Capture the cell that displays the provided text and extract its [x, y] central coordinate. 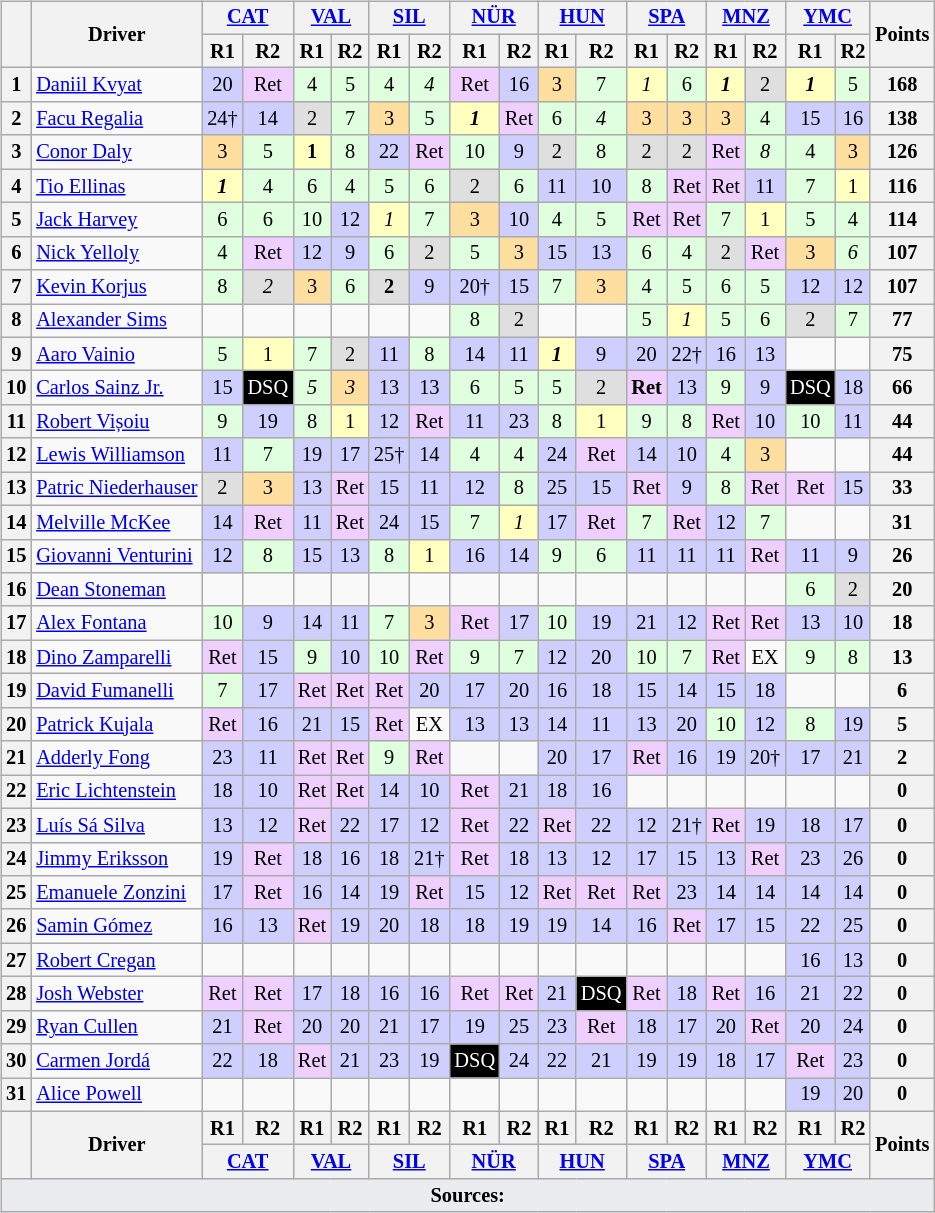
Eric Lichtenstein [116, 792]
168 [902, 85]
27 [16, 960]
Carmen Jordá [116, 1061]
Aaro Vainio [116, 354]
29 [16, 1027]
28 [16, 994]
Dino Zamparelli [116, 657]
116 [902, 186]
Melville McKee [116, 522]
Jimmy Eriksson [116, 859]
Conor Daly [116, 152]
Facu Regalia [116, 119]
David Fumanelli [116, 691]
Jack Harvey [116, 220]
Alex Fontana [116, 623]
114 [902, 220]
Patric Niederhauser [116, 489]
77 [902, 321]
24† [222, 119]
66 [902, 388]
Samin Gómez [116, 926]
Josh Webster [116, 994]
25† [389, 455]
Tio Ellinas [116, 186]
22† [687, 354]
Emanuele Zonzini [116, 893]
Kevin Korjus [116, 287]
Alice Powell [116, 1095]
Sources: [468, 1196]
Luís Sá Silva [116, 825]
75 [902, 354]
126 [902, 152]
Dean Stoneman [116, 590]
33 [902, 489]
Robert Vișoiu [116, 422]
138 [902, 119]
Giovanni Venturini [116, 556]
Ryan Cullen [116, 1027]
Daniil Kvyat [116, 85]
Nick Yelloly [116, 253]
Lewis Williamson [116, 455]
Adderly Fong [116, 758]
Patrick Kujala [116, 724]
Robert Cregan [116, 960]
Carlos Sainz Jr. [116, 388]
30 [16, 1061]
Alexander Sims [116, 321]
